Detect which cell encompasses the target text, then output its [X, Y] center coordinate. 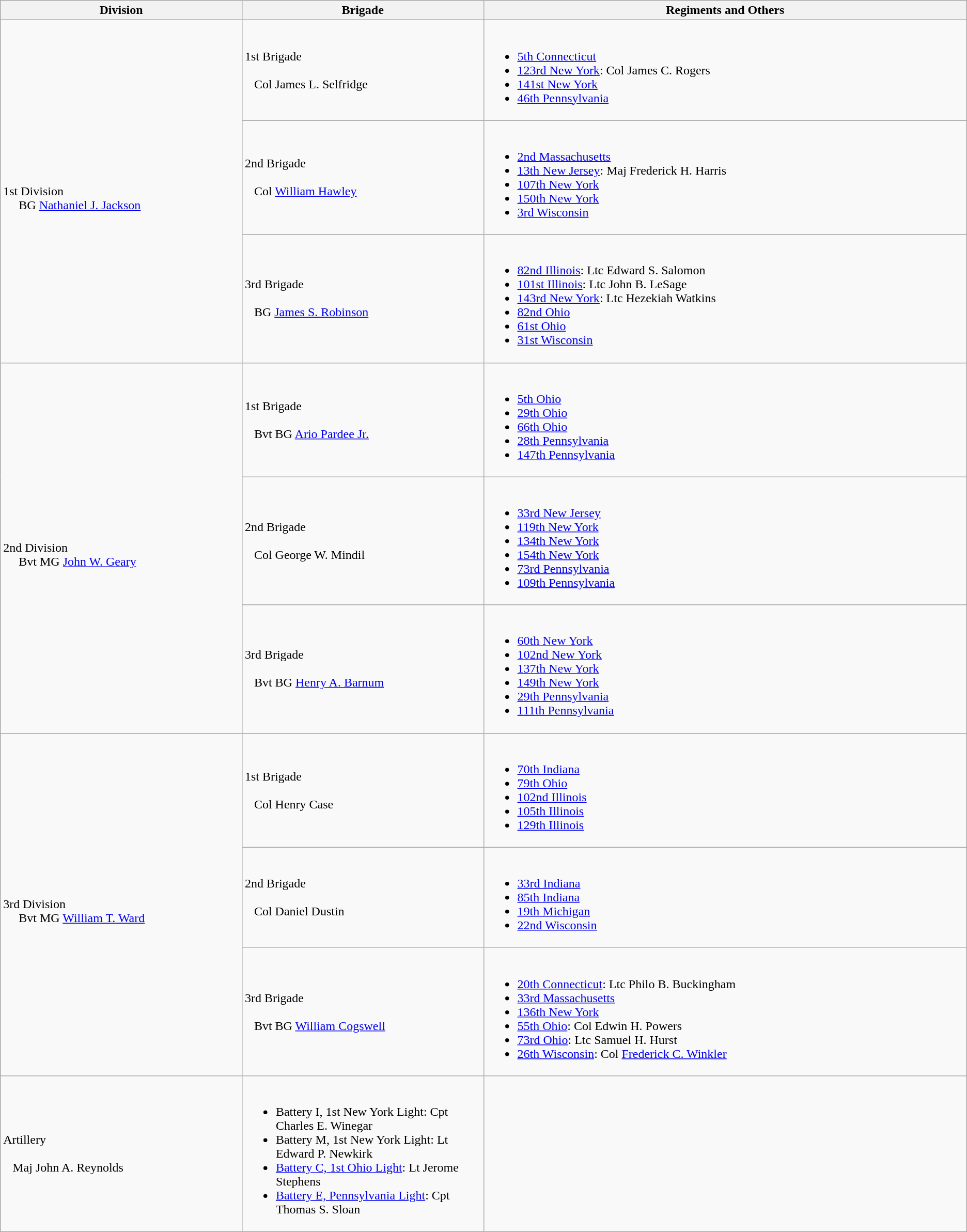
33rd New Jersey119th New York134th New York154th New York73rd Pennsylvania109th Pennsylvania [725, 541]
3rd Brigade BG James S. Robinson [363, 299]
1st Division BG Nathaniel J. Jackson [121, 191]
1st Brigade Col James L. Selfridge [363, 70]
Brigade [363, 10]
3rd Division Bvt MG William T. Ward [121, 904]
3rd Brigade Bvt BG Henry A. Barnum [363, 669]
2nd Division Bvt MG John W. Geary [121, 548]
2nd Brigade Col William Hawley [363, 178]
33rd Indiana85th Indiana19th Michigan22nd Wisconsin [725, 897]
60th New York102nd New York137th New York149th New York29th Pennsylvania111th Pennsylvania [725, 669]
2nd Massachusetts13th New Jersey: Maj Frederick H. Harris107th New York150th New York3rd Wisconsin [725, 178]
1st Brigade Bvt BG Ario Pardee Jr. [363, 419]
Artillery Maj John A. Reynolds [121, 1153]
3rd Brigade Bvt BG William Cogswell [363, 1011]
1st Brigade Col Henry Case [363, 790]
2nd Brigade Col Daniel Dustin [363, 897]
Division [121, 10]
82nd Illinois: Ltc Edward S. Salomon101st Illinois: Ltc John B. LeSage143rd New York: Ltc Hezekiah Watkins82nd Ohio61st Ohio31st Wisconsin [725, 299]
70th Indiana79th Ohio102nd Illinois105th Illinois129th Illinois [725, 790]
5th Ohio29th Ohio66th Ohio28th Pennsylvania147th Pennsylvania [725, 419]
2nd Brigade Col George W. Mindil [363, 541]
Regiments and Others [725, 10]
5th Connecticut123rd New York: Col James C. Rogers141st New York46th Pennsylvania [725, 70]
